Search for the cell housing the specified text and yield its (x, y) center coordinate. 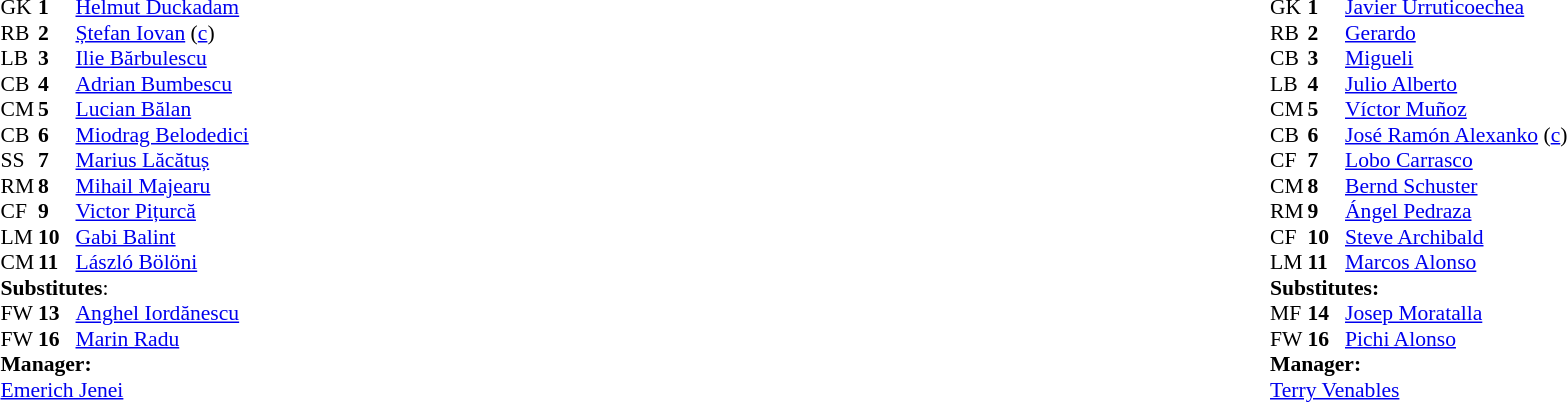
Anghel Iordănescu (162, 313)
Gerardo (1456, 33)
Lucian Bălan (162, 109)
Bernd Schuster (1456, 186)
Migueli (1456, 59)
Pichi Alonso (1456, 339)
SS (19, 161)
Ștefan Iovan (c) (162, 33)
Marin Radu (162, 339)
Julio Alberto (1456, 84)
Marcos Alonso (1456, 263)
Miodrag Belodedici (162, 135)
Gabi Balint (162, 237)
Ángel Pedraza (1456, 211)
Marius Lăcătuș (162, 161)
Steve Archibald (1456, 237)
José Ramón Alexanko (c) (1456, 135)
Josep Moratalla (1456, 313)
Mihail Majearu (162, 186)
László Bölöni (162, 263)
14 (1327, 313)
MF (1289, 313)
13 (57, 313)
Victor Pițurcă (162, 211)
Lobo Carrasco (1456, 161)
Víctor Muñoz (1456, 109)
Ilie Bărbulescu (162, 59)
Adrian Bumbescu (162, 84)
